Scan for the cell matching the given text and deliver its (X, Y) coordinate at center. 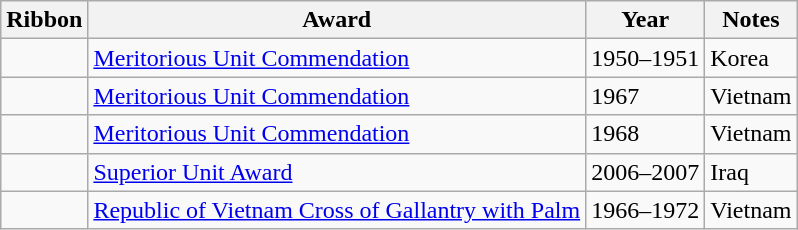
1950–1951 (646, 58)
Ribbon (44, 20)
Year (646, 20)
Notes (751, 20)
Award (337, 20)
1968 (646, 134)
Korea (751, 58)
1967 (646, 96)
1966–1972 (646, 210)
Iraq (751, 172)
Superior Unit Award (337, 172)
Republic of Vietnam Cross of Gallantry with Palm (337, 210)
2006–2007 (646, 172)
